Extract the [x, y] coordinate from the center of the cell holding the provided text.  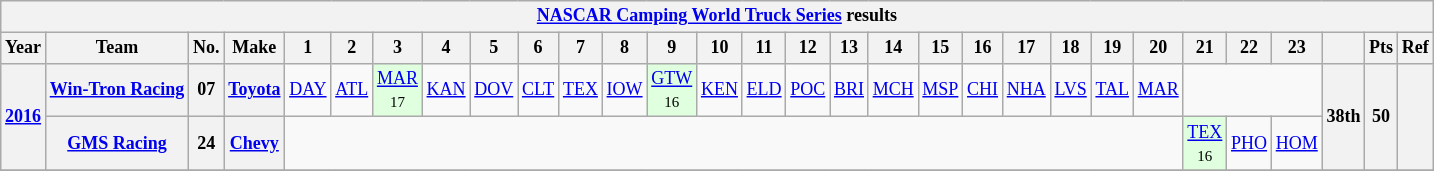
5 [494, 48]
KEN [720, 90]
No. [206, 48]
Ref [1415, 48]
20 [1158, 48]
Year [24, 48]
2016 [24, 116]
07 [206, 90]
IOW [624, 90]
22 [1250, 48]
BRI [850, 90]
PHO [1250, 144]
Win-Tron Racing [116, 90]
18 [1070, 48]
GMS Racing [116, 144]
MAR [1158, 90]
NASCAR Camping World Truck Series results [717, 16]
POC [808, 90]
KAN [446, 90]
10 [720, 48]
4 [446, 48]
3 [398, 48]
2 [352, 48]
GTW16 [672, 90]
MSP [940, 90]
13 [850, 48]
Chevy [254, 144]
50 [1382, 116]
23 [1296, 48]
21 [1205, 48]
Toyota [254, 90]
TAL [1112, 90]
19 [1112, 48]
8 [624, 48]
NHA [1026, 90]
6 [538, 48]
Pts [1382, 48]
HOM [1296, 144]
38th [1344, 116]
11 [764, 48]
12 [808, 48]
24 [206, 144]
Team [116, 48]
16 [983, 48]
9 [672, 48]
LVS [1070, 90]
Make [254, 48]
ATL [352, 90]
MAR17 [398, 90]
TEX16 [1205, 144]
TEX [581, 90]
DAY [308, 90]
14 [893, 48]
17 [1026, 48]
15 [940, 48]
1 [308, 48]
DOV [494, 90]
CLT [538, 90]
7 [581, 48]
CHI [983, 90]
MCH [893, 90]
ELD [764, 90]
